Detect which cell encompasses the target text, then output its (X, Y) center coordinate. 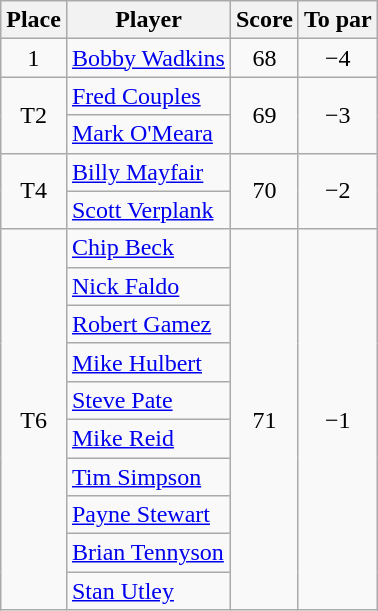
Robert Gamez (148, 324)
Chip Beck (148, 248)
Mark O'Meara (148, 134)
70 (264, 191)
−1 (338, 420)
Billy Mayfair (148, 172)
−4 (338, 58)
Nick Faldo (148, 286)
Player (148, 20)
Mike Hulbert (148, 362)
T4 (34, 191)
T6 (34, 420)
68 (264, 58)
Payne Stewart (148, 515)
Stan Utley (148, 591)
Brian Tennyson (148, 553)
Bobby Wadkins (148, 58)
Score (264, 20)
T2 (34, 115)
−3 (338, 115)
−2 (338, 191)
69 (264, 115)
Tim Simpson (148, 477)
Scott Verplank (148, 210)
Place (34, 20)
Fred Couples (148, 96)
1 (34, 58)
Steve Pate (148, 400)
Mike Reid (148, 438)
To par (338, 20)
71 (264, 420)
